For the text-containing cell, return its midpoint in (x, y) coordinate format. 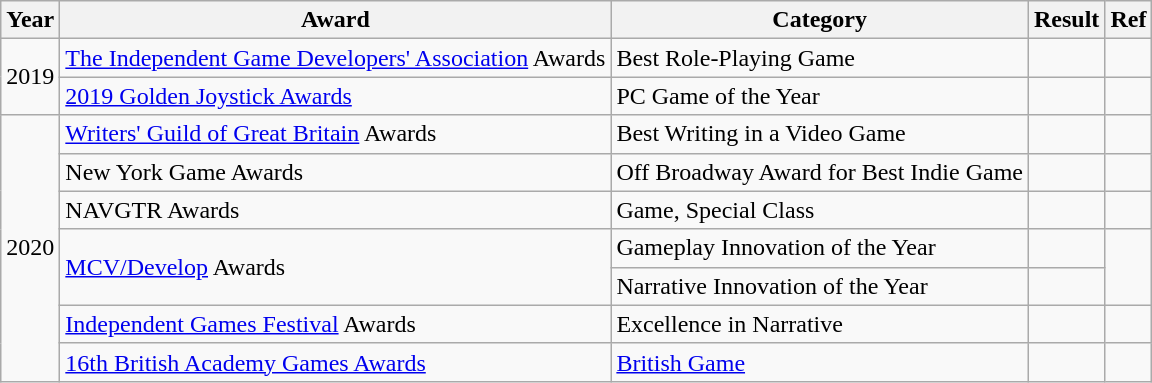
Narrative Innovation of the Year (820, 286)
Category (820, 20)
Best Role-Playing Game (820, 58)
MCV/Develop Awards (336, 267)
Year (30, 20)
Gameplay Innovation of the Year (820, 248)
NAVGTR Awards (336, 210)
The Independent Game Developers' Association Awards (336, 58)
Result (1066, 20)
Excellence in Narrative (820, 324)
2019 (30, 77)
2020 (30, 248)
Independent Games Festival Awards (336, 324)
PC Game of the Year (820, 96)
Best Writing in a Video Game (820, 134)
Game, Special Class (820, 210)
British Game (820, 362)
Writers' Guild of Great Britain Awards (336, 134)
2019 Golden Joystick Awards (336, 96)
New York Game Awards (336, 172)
Off Broadway Award for Best Indie Game (820, 172)
Ref (1128, 20)
16th British Academy Games Awards (336, 362)
Award (336, 20)
